Scan for the cell matching the given text and deliver its [X, Y] coordinate at center. 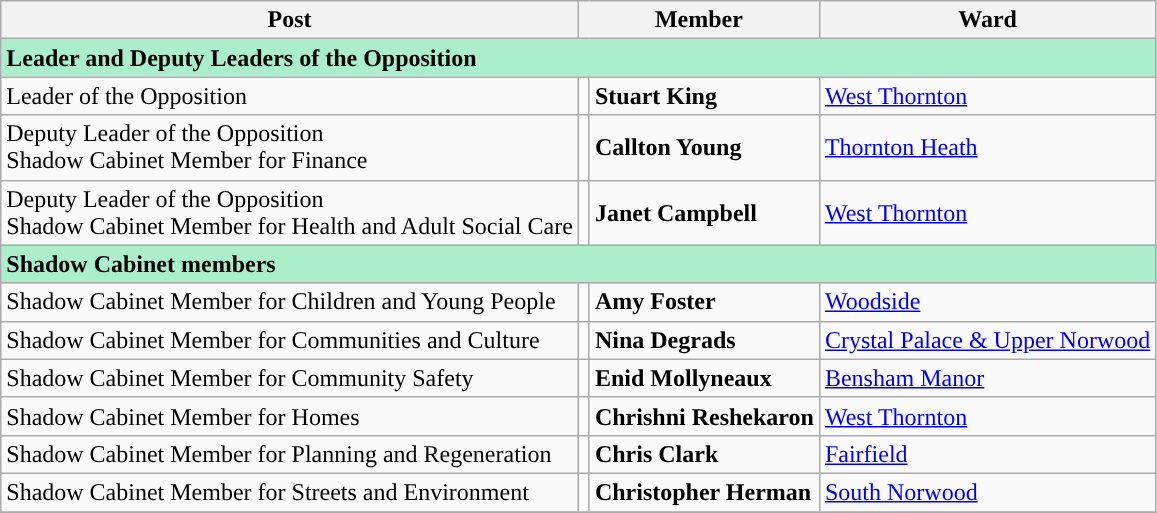
Stuart King [704, 96]
Leader of the Opposition [290, 96]
Woodside [987, 302]
Janet Campbell [704, 212]
Ward [987, 20]
Shadow Cabinet Member for Community Safety [290, 378]
Nina Degrads [704, 340]
Deputy Leader of the OppositionShadow Cabinet Member for Finance [290, 148]
Fairfield [987, 454]
Enid Mollyneaux [704, 378]
Shadow Cabinet Member for Streets and Environment [290, 492]
Chrishni Reshekaron [704, 416]
South Norwood [987, 492]
Callton Young [704, 148]
Crystal Palace & Upper Norwood [987, 340]
Shadow Cabinet Member for Homes [290, 416]
Christopher Herman [704, 492]
Member [698, 20]
Thornton Heath [987, 148]
Shadow Cabinet Member for Children and Young People [290, 302]
Shadow Cabinet Member for Communities and Culture [290, 340]
Amy Foster [704, 302]
Leader and Deputy Leaders of the Opposition [578, 58]
Shadow Cabinet Member for Planning and Regeneration [290, 454]
Chris Clark [704, 454]
Shadow Cabinet members [578, 264]
Bensham Manor [987, 378]
Deputy Leader of the OppositionShadow Cabinet Member for Health and Adult Social Care [290, 212]
Post [290, 20]
